From the cell containing the given text, extract its center point as (X, Y) coordinate. 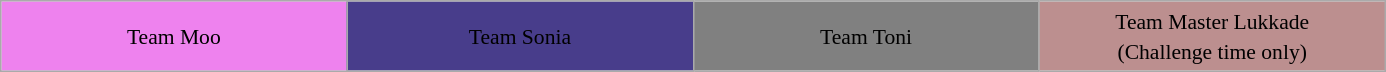
Team Sonia (520, 36)
Team Master Lukkade(Challenge time only) (1212, 36)
Team Moo (174, 36)
Team Toni (866, 36)
